Detect which cell encompasses the target text, then output its (X, Y) center coordinate. 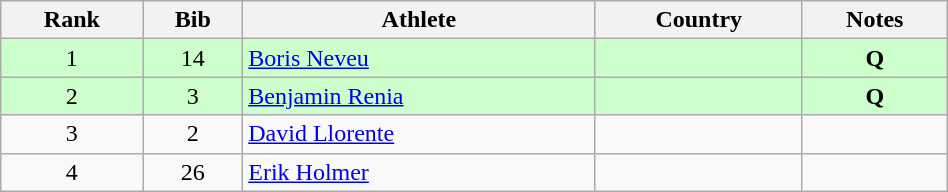
Benjamin Renia (419, 96)
Notes (874, 20)
4 (72, 172)
1 (72, 58)
14 (193, 58)
Erik Holmer (419, 172)
Boris Neveu (419, 58)
Bib (193, 20)
David Llorente (419, 134)
Rank (72, 20)
26 (193, 172)
Athlete (419, 20)
Country (698, 20)
